Find where the given text appears and provide that cell's center as [x, y] coordinate. 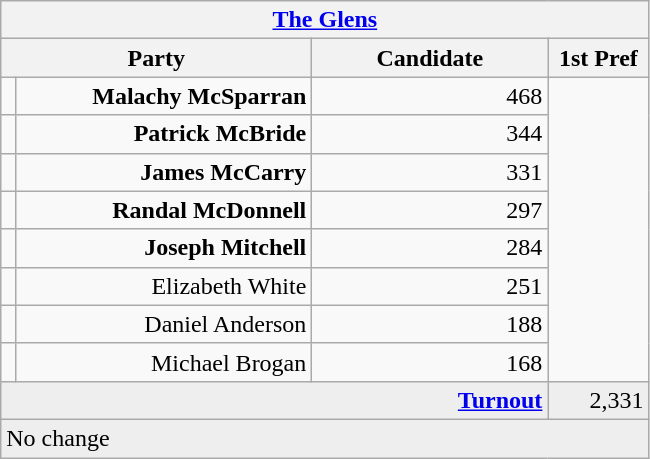
2,331 [598, 400]
Michael Brogan [164, 362]
188 [430, 324]
Candidate [430, 58]
468 [430, 96]
344 [430, 134]
Malachy McSparran [164, 96]
Party [156, 58]
251 [430, 286]
The Glens [325, 20]
297 [430, 210]
James McCarry [164, 172]
Patrick McBride [164, 134]
168 [430, 362]
284 [430, 248]
1st Pref [598, 58]
Joseph Mitchell [164, 248]
Randal McDonnell [164, 210]
331 [430, 172]
Turnout [274, 400]
Elizabeth White [164, 286]
No change [325, 438]
Daniel Anderson [164, 324]
